Locate the cell with the specified text and output its [x, y] center coordinate. 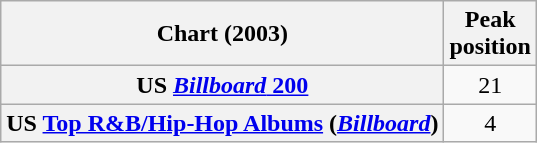
US Top R&B/Hip-Hop Albums (Billboard) [222, 123]
21 [490, 85]
Chart (2003) [222, 34]
4 [490, 123]
Peak position [490, 34]
US Billboard 200 [222, 85]
